Provide the [x, y] coordinate of the cell's center where the given text is located.  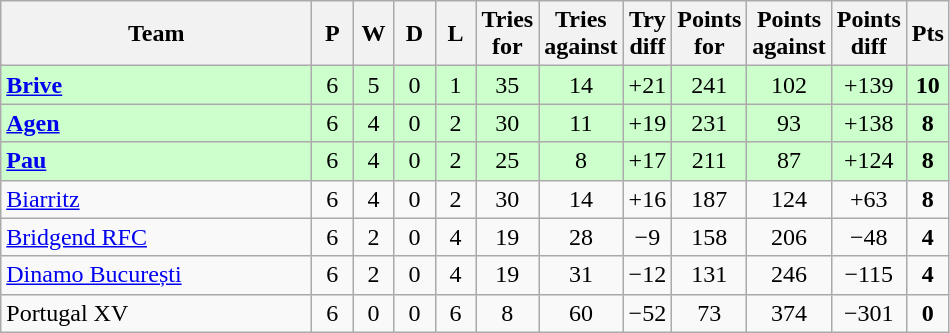
11 [581, 123]
Points diff [868, 34]
231 [710, 123]
187 [710, 199]
+138 [868, 123]
Team [156, 34]
Tries for [508, 34]
−9 [648, 237]
246 [789, 275]
−52 [648, 313]
+63 [868, 199]
+21 [648, 85]
−115 [868, 275]
Biarritz [156, 199]
+19 [648, 123]
+16 [648, 199]
Brive [156, 85]
241 [710, 85]
−12 [648, 275]
31 [581, 275]
+17 [648, 161]
W [374, 34]
Dinamo București [156, 275]
L [456, 34]
Pau [156, 161]
93 [789, 123]
Tries against [581, 34]
60 [581, 313]
1 [456, 85]
Portugal XV [156, 313]
−48 [868, 237]
+124 [868, 161]
28 [581, 237]
158 [710, 237]
+139 [868, 85]
Pts [928, 34]
102 [789, 85]
Bridgend RFC [156, 237]
5 [374, 85]
35 [508, 85]
211 [710, 161]
25 [508, 161]
−301 [868, 313]
87 [789, 161]
Points against [789, 34]
P [332, 34]
Agen [156, 123]
124 [789, 199]
Points for [710, 34]
374 [789, 313]
10 [928, 85]
131 [710, 275]
D [414, 34]
73 [710, 313]
Try diff [648, 34]
206 [789, 237]
